Extract the [x, y] coordinate from the center of the cell holding the provided text.  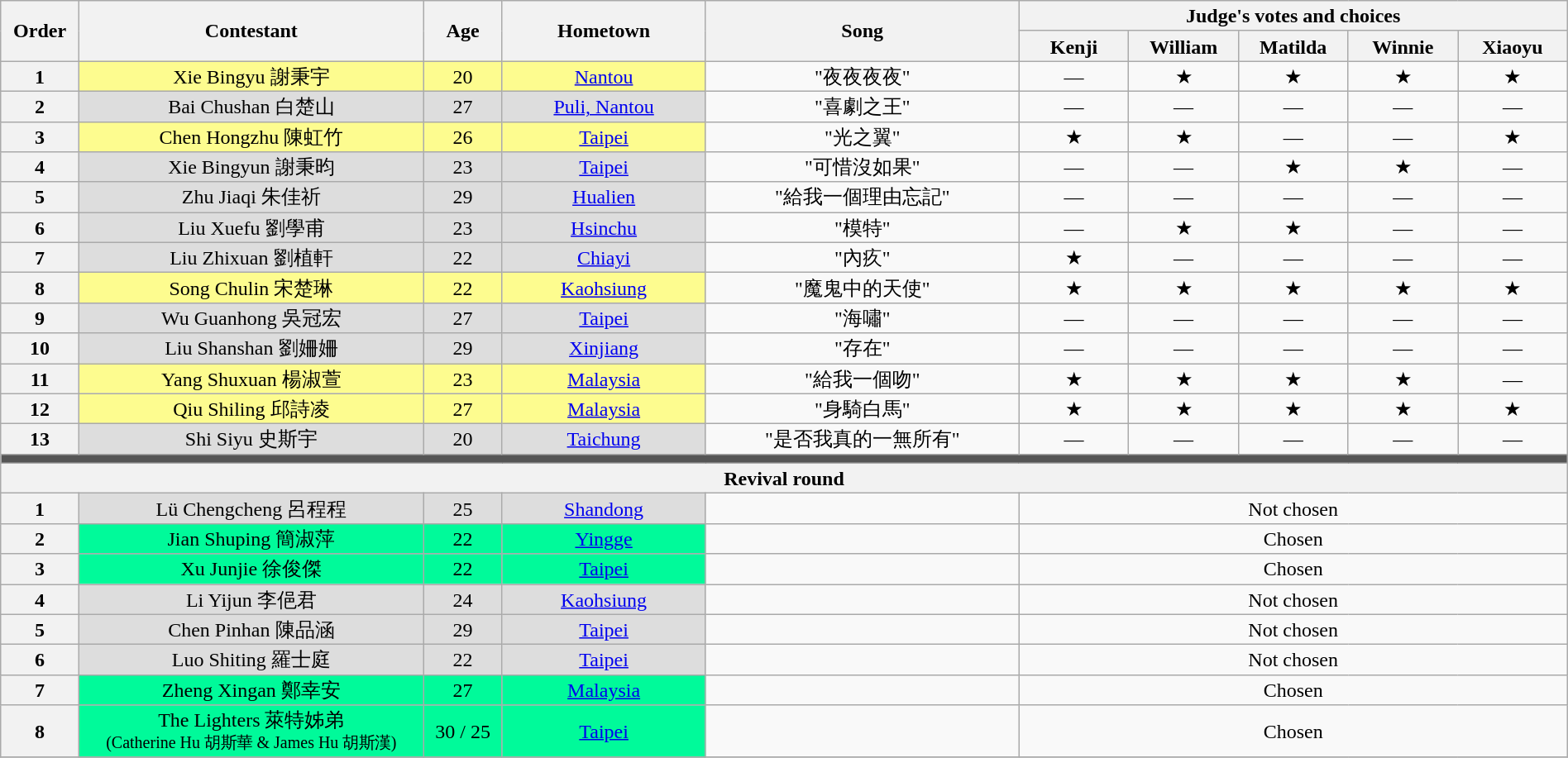
Song [862, 31]
Lü Chengcheng 呂程程 [251, 509]
Taichung [604, 440]
Chiayi [604, 258]
Age [463, 31]
"存在" [862, 349]
Zhu Jiaqi 朱佳祈 [251, 197]
Hometown [604, 31]
Judge's votes and choices [1293, 17]
The Lighters 萊特姊弟(Catherine Hu 胡斯華 & James Hu 胡斯漢) [251, 732]
Nantou [604, 76]
"喜劇之王" [862, 106]
"給我一個理由忘記" [862, 197]
Shandong [604, 509]
Song Chulin 宋楚琳 [251, 288]
11 [40, 379]
William [1184, 46]
12 [40, 408]
"給我一個吻" [862, 379]
Liu Zhixuan 劉植軒 [251, 258]
"模特" [862, 228]
Contestant [251, 31]
Xinjiang [604, 349]
"魔鬼中的天使" [862, 288]
26 [463, 137]
"夜夜夜夜" [862, 76]
10 [40, 349]
"是否我真的一無所有" [862, 440]
Jian Shuping 簡淑萍 [251, 539]
Liu Xuefu 劉學甫 [251, 228]
24 [463, 598]
Kenji [1073, 46]
Xie Bingyu 謝秉宇 [251, 76]
Shi Siyu 史斯宇 [251, 440]
30 / 25 [463, 732]
Li Yijun 李俋君 [251, 598]
25 [463, 509]
"光之翼" [862, 137]
Wu Guanhong 吳冠宏 [251, 317]
Order [40, 31]
Xu Junjie 徐俊傑 [251, 569]
Yang Shuxuan 楊淑萱 [251, 379]
Revival round [784, 478]
Qiu Shiling 邱詩凌 [251, 408]
Luo Shiting 羅士庭 [251, 660]
Zheng Xingan 鄭幸安 [251, 689]
Yingge [604, 539]
Chen Pinhan 陳品涵 [251, 630]
Xie Bingyun 謝秉昀 [251, 167]
"內疚" [862, 258]
Puli, Nantou [604, 106]
Winnie [1403, 46]
Chen Hongzhu 陳虹竹 [251, 137]
Xiaoyu [1513, 46]
Matilda [1293, 46]
"海嘯" [862, 317]
Hsinchu [604, 228]
"身騎白馬" [862, 408]
Liu Shanshan 劉姍姍 [251, 349]
"可惜沒如果" [862, 167]
Hualien [604, 197]
13 [40, 440]
Bai Chushan 白楚山 [251, 106]
9 [40, 317]
